For the text-containing cell, return its midpoint in [X, Y] coordinate format. 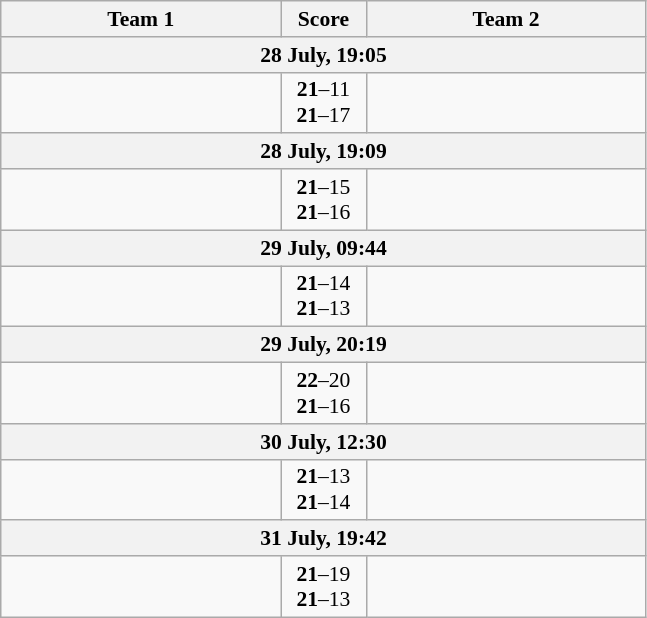
31 July, 19:42 [324, 539]
30 July, 12:30 [324, 442]
21–1121–17 [324, 102]
29 July, 09:44 [324, 248]
28 July, 19:05 [324, 55]
Score [324, 19]
29 July, 20:19 [324, 345]
21–1421–13 [324, 296]
28 July, 19:09 [324, 152]
21–1521–16 [324, 200]
Team 1 [141, 19]
21–1321–14 [324, 490]
21–1921–13 [324, 586]
Team 2 [506, 19]
22–2021–16 [324, 394]
